Determine the (x, y) coordinate at the center of the cell enclosing the given text.  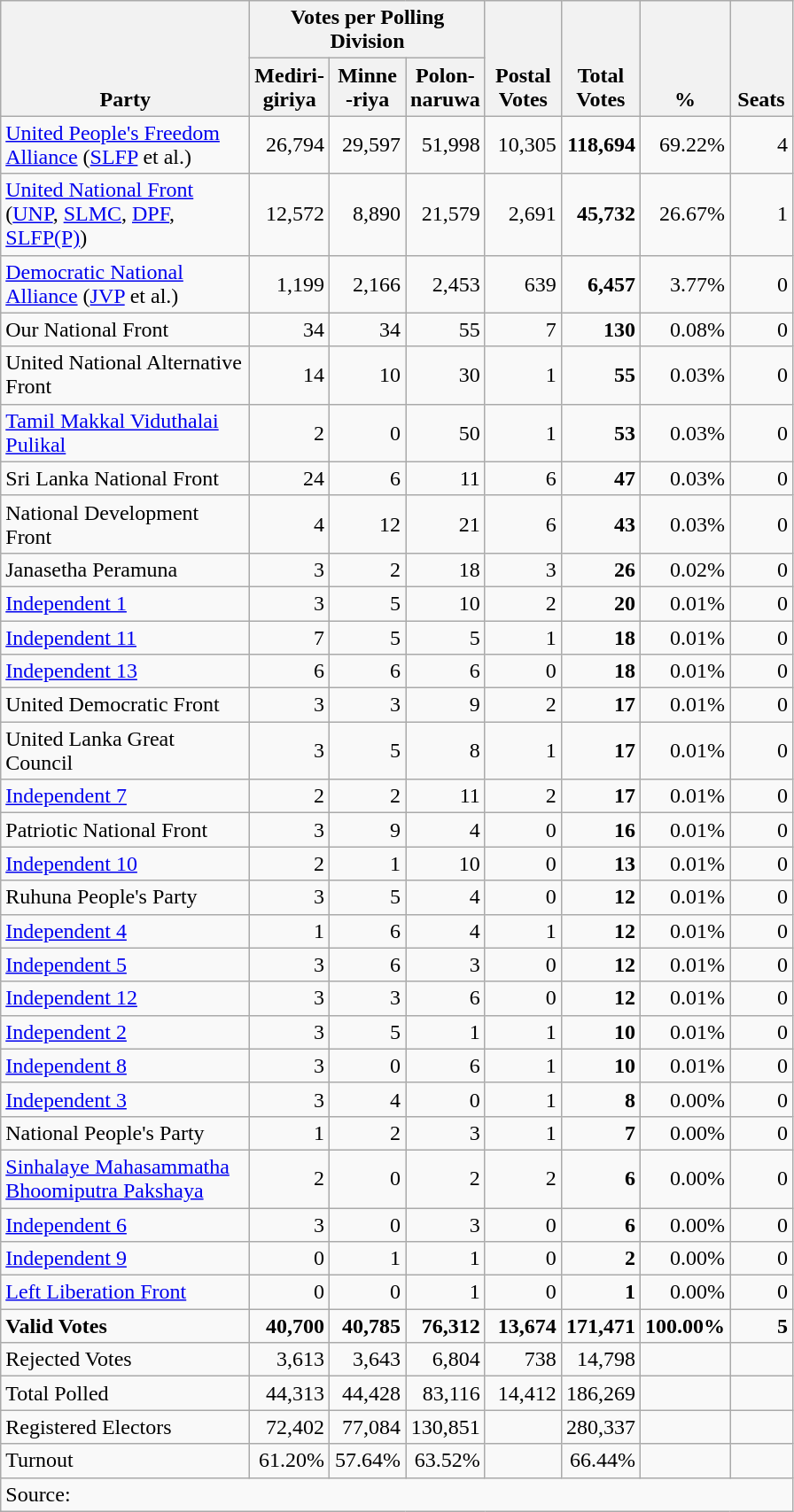
26 (601, 570)
14,412 (523, 1393)
44,313 (290, 1393)
Ruhuna People's Party (126, 897)
Independent 11 (126, 637)
3.77% (684, 283)
Registered Electors (126, 1427)
Independent 9 (126, 1259)
Sri Lanka National Front (126, 478)
26.67% (684, 214)
66.44% (601, 1461)
PostalVotes (523, 58)
61.20% (290, 1461)
Independent 5 (126, 965)
69.22% (684, 145)
Independent 8 (126, 1066)
Patriotic National Front (126, 830)
Independent 7 (126, 796)
171,471 (601, 1326)
6,457 (601, 283)
2,453 (446, 283)
3,613 (290, 1360)
Independent 4 (126, 931)
100.00% (684, 1326)
0.08% (684, 330)
2,166 (368, 283)
639 (523, 283)
2,691 (523, 214)
Mediri-giriya (290, 87)
47 (601, 478)
Seats (762, 58)
Independent 13 (126, 671)
United National Alternative Front (126, 376)
21 (446, 524)
20 (601, 603)
Minne-riya (368, 87)
United National Front(UNP, SLMC, DPF, SLFP(P)) (126, 214)
24 (290, 478)
Independent 10 (126, 864)
3,643 (368, 1360)
Party (126, 58)
United Democratic Front (126, 705)
6,804 (446, 1360)
Left Liberation Front (126, 1292)
118,694 (601, 145)
29,597 (368, 145)
Sinhalaye Mahasammatha Bhoomiputra Pakshaya (126, 1178)
76,312 (446, 1326)
130 (601, 330)
14,798 (601, 1360)
Democratic National Alliance (JVP et al.) (126, 283)
51,998 (446, 145)
Total Polled (126, 1393)
8,890 (368, 214)
280,337 (601, 1427)
10,305 (523, 145)
Independent 2 (126, 1032)
Total Votes (601, 58)
Independent 12 (126, 998)
Our National Front (126, 330)
40,700 (290, 1326)
53 (601, 432)
United Lanka Great Council (126, 751)
57.64% (368, 1461)
National People's Party (126, 1133)
National Development Front (126, 524)
Independent 3 (126, 1099)
30 (446, 376)
Independent 6 (126, 1225)
Polon-naruwa (446, 87)
738 (523, 1360)
13 (601, 864)
12,572 (290, 214)
0.02% (684, 570)
Source: (397, 1494)
13,674 (523, 1326)
77,084 (368, 1427)
40,785 (368, 1326)
45,732 (601, 214)
United People's Freedom Alliance (SLFP et al.) (126, 145)
Janasetha Peramuna (126, 570)
Tamil Makkal Viduthalai Pulikal (126, 432)
44,428 (368, 1393)
63.52% (446, 1461)
Rejected Votes (126, 1360)
83,116 (446, 1393)
Votes per Polling Division (368, 30)
Valid Votes (126, 1326)
50 (446, 432)
21,579 (446, 214)
16 (601, 830)
14 (290, 376)
Turnout (126, 1461)
Independent 1 (126, 603)
43 (601, 524)
130,851 (446, 1427)
26,794 (290, 145)
% (684, 58)
186,269 (601, 1393)
72,402 (290, 1427)
1,199 (290, 283)
